From the cell containing the given text, extract its center point as (X, Y) coordinate. 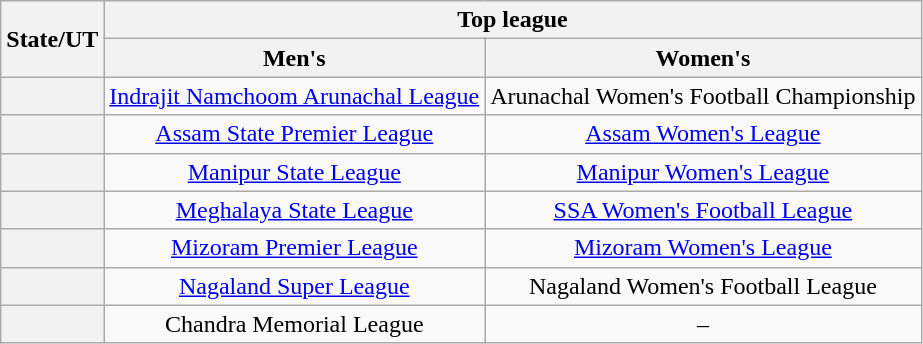
Mizoram Premier League (294, 248)
Manipur State League (294, 172)
Mizoram Women's League (703, 248)
– (703, 324)
Nagaland Super League (294, 286)
Arunachal Women's Football Championship (703, 96)
Manipur Women's League (703, 172)
Men's (294, 58)
SSA Women's Football League (703, 210)
Women's (703, 58)
State/UT (52, 39)
Assam Women's League (703, 134)
Nagaland Women's Football League (703, 286)
Assam State Premier League (294, 134)
Chandra Memorial League (294, 324)
Meghalaya State League (294, 210)
Indrajit Namchoom Arunachal League (294, 96)
Top league (512, 20)
